Pinpoint the cell where the given text exists, returning its (x, y) midpoint coordinate. 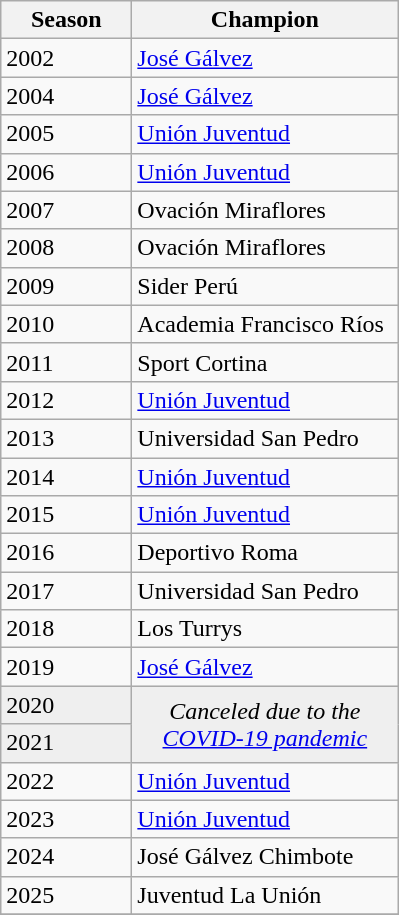
José Gálvez Chimbote (265, 857)
2018 (66, 629)
2009 (66, 286)
2008 (66, 248)
2012 (66, 400)
2015 (66, 515)
2016 (66, 553)
Deportivo Roma (265, 553)
Sport Cortina (265, 362)
2014 (66, 477)
Canceled due to the COVID-19 pandemic (265, 724)
2002 (66, 58)
Juventud La Unión (265, 895)
2013 (66, 438)
2006 (66, 172)
2019 (66, 667)
Champion (265, 20)
2007 (66, 210)
2005 (66, 134)
2024 (66, 857)
2017 (66, 591)
2025 (66, 895)
Season (66, 20)
2021 (66, 743)
Sider Perú (265, 286)
2023 (66, 819)
Academia Francisco Ríos (265, 324)
Los Turrys (265, 629)
2004 (66, 96)
2010 (66, 324)
2022 (66, 781)
2020 (66, 705)
2011 (66, 362)
